Capture the cell that displays the provided text and extract its (X, Y) central coordinate. 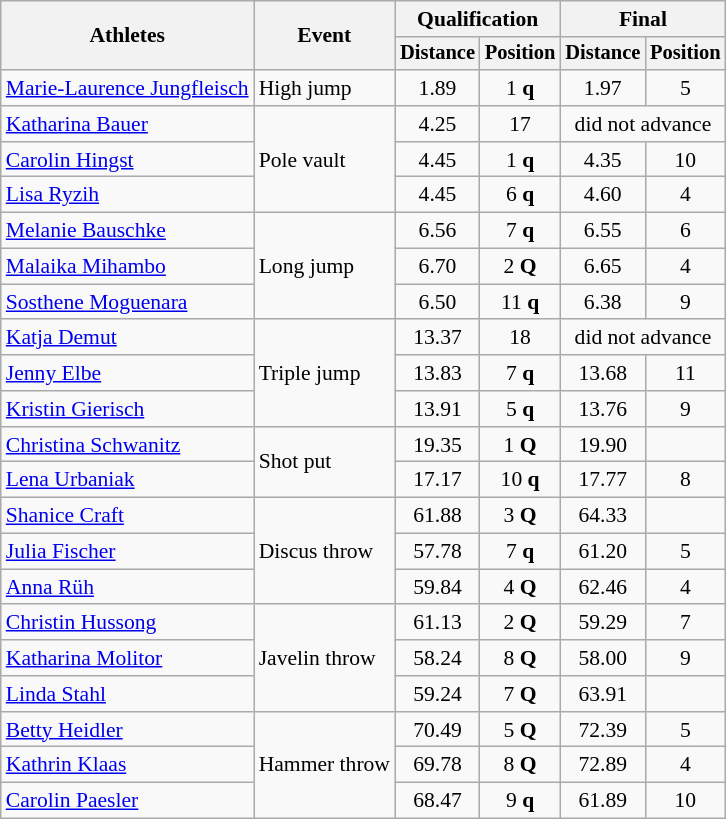
9 q (520, 801)
72.39 (602, 730)
Carolin Paesler (128, 801)
6.65 (602, 267)
Hammer throw (324, 766)
Javelin throw (324, 658)
8 (685, 480)
7 Q (520, 694)
64.33 (602, 516)
72.89 (602, 765)
57.78 (438, 552)
59.84 (438, 587)
Shot put (324, 462)
1 Q (520, 445)
High jump (324, 88)
70.49 (438, 730)
Final (642, 19)
69.78 (438, 765)
Kathrin Klaas (128, 765)
18 (520, 338)
Shanice Craft (128, 516)
Qualification (478, 19)
10 q (520, 480)
13.76 (602, 409)
11 q (520, 302)
61.89 (602, 801)
58.00 (602, 658)
Lisa Ryzih (128, 195)
Christin Hussong (128, 623)
Sosthene Moguenara (128, 302)
Betty Heidler (128, 730)
58.24 (438, 658)
13.68 (602, 373)
4.35 (602, 160)
13.37 (438, 338)
4.25 (438, 124)
Event (324, 36)
59.24 (438, 694)
Malaika Mihambo (128, 267)
3 Q (520, 516)
13.83 (438, 373)
Linda Stahl (128, 694)
19.90 (602, 445)
13.91 (438, 409)
Katja Demut (128, 338)
Julia Fischer (128, 552)
6.56 (438, 231)
1.89 (438, 88)
63.91 (602, 694)
Kristin Gierisch (128, 409)
6 q (520, 195)
Athletes (128, 36)
Jenny Elbe (128, 373)
Christina Schwanitz (128, 445)
68.47 (438, 801)
Pole vault (324, 160)
Triple jump (324, 374)
6.38 (602, 302)
7 (685, 623)
Long jump (324, 266)
Melanie Bauschke (128, 231)
17 (520, 124)
Lena Urbaniak (128, 480)
Marie-Laurence Jungfleisch (128, 88)
Discus throw (324, 552)
5 Q (520, 730)
6 (685, 231)
61.20 (602, 552)
59.29 (602, 623)
Carolin Hingst (128, 160)
4.60 (602, 195)
Katharina Bauer (128, 124)
62.46 (602, 587)
17.77 (602, 480)
4 Q (520, 587)
1.97 (602, 88)
Katharina Molitor (128, 658)
6.55 (602, 231)
61.13 (438, 623)
6.50 (438, 302)
6.70 (438, 267)
19.35 (438, 445)
Anna Rüh (128, 587)
5 q (520, 409)
17.17 (438, 480)
11 (685, 373)
61.88 (438, 516)
